Output the (x, y) coordinate of the center of the cell containing the given text.  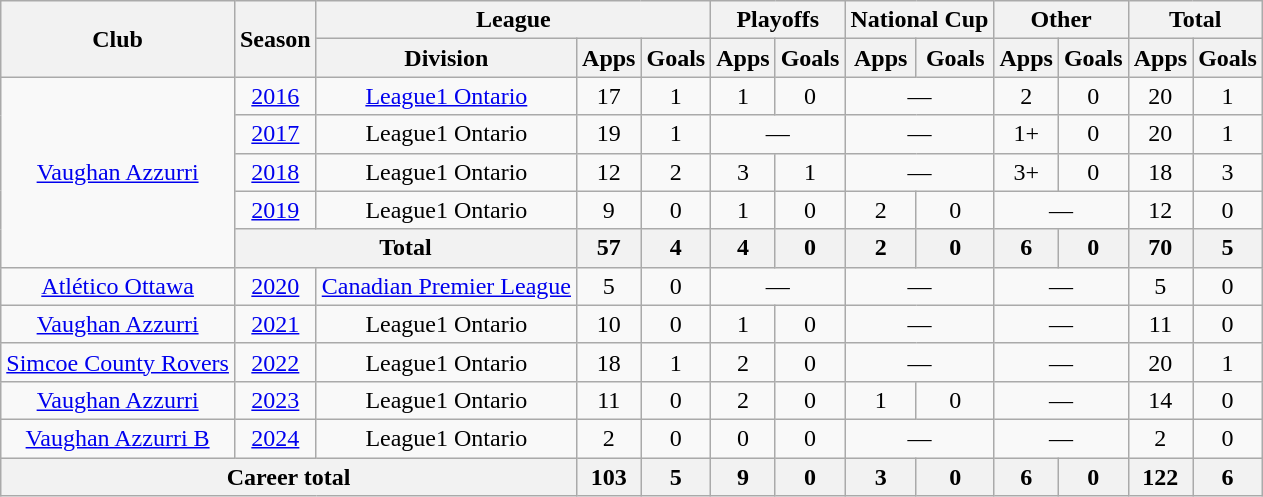
103 (609, 477)
Playoffs (778, 20)
2023 (275, 400)
Atlético Ottawa (118, 286)
57 (609, 248)
10 (609, 324)
2020 (275, 286)
1+ (1026, 134)
League (513, 20)
2018 (275, 172)
Simcoe County Rovers (118, 362)
3+ (1026, 172)
70 (1160, 248)
Club (118, 39)
Season (275, 39)
National Cup (920, 20)
Other (1061, 20)
Career total (289, 477)
2017 (275, 134)
122 (1160, 477)
2022 (275, 362)
2016 (275, 96)
Division (446, 58)
2024 (275, 438)
Vaughan Azzurri B (118, 438)
17 (609, 96)
14 (1160, 400)
2019 (275, 210)
Canadian Premier League (446, 286)
2021 (275, 324)
19 (609, 134)
